From the cell containing the given text, extract its center point as [X, Y] coordinate. 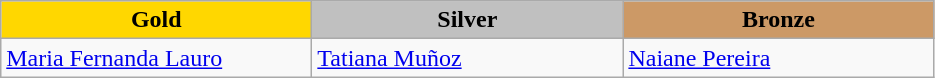
Naiane Pereira [778, 58]
Bronze [778, 20]
Tatiana Muñoz [468, 58]
Gold [156, 20]
Maria Fernanda Lauro [156, 58]
Silver [468, 20]
